Determine the (X, Y) coordinate at the center of the cell enclosing the given text.  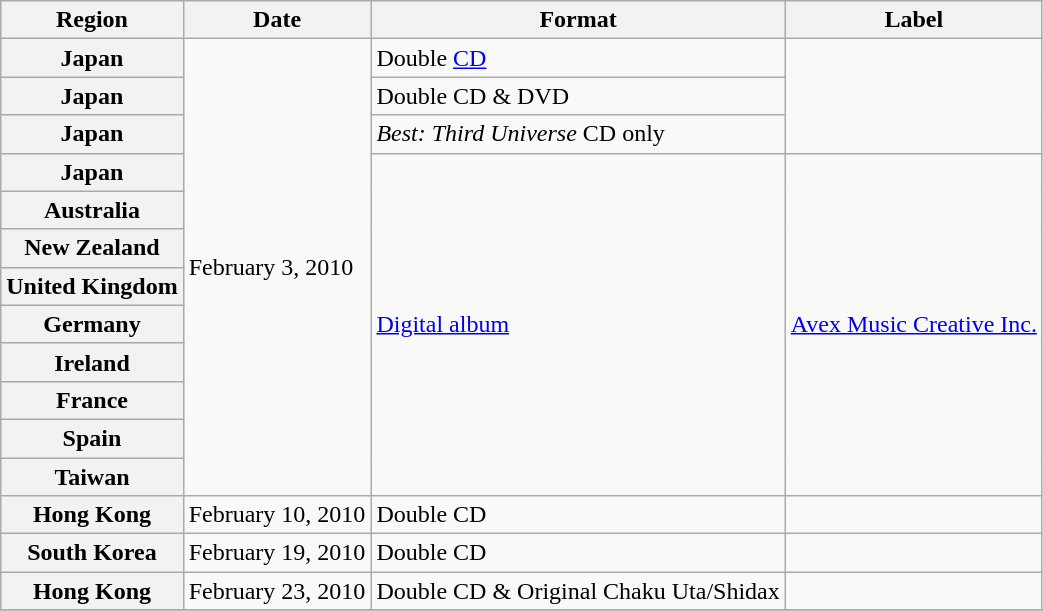
South Korea (92, 553)
Format (578, 20)
February 19, 2010 (277, 553)
United Kingdom (92, 286)
Germany (92, 324)
Double CD & Original Chaku Uta/Shidax (578, 591)
Best: Third Universe CD only (578, 134)
Ireland (92, 362)
Australia (92, 210)
New Zealand (92, 248)
France (92, 400)
Digital album (578, 324)
Double CD & DVD (578, 96)
February 23, 2010 (277, 591)
Label (914, 20)
Avex Music Creative Inc. (914, 324)
Region (92, 20)
February 3, 2010 (277, 268)
Date (277, 20)
Taiwan (92, 477)
Spain (92, 438)
February 10, 2010 (277, 515)
